Capture the cell that displays the provided text and extract its (x, y) central coordinate. 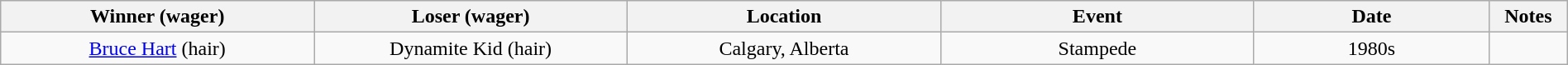
Loser (wager) (471, 17)
Calgary, Alberta (784, 48)
Event (1097, 17)
Notes (1528, 17)
Location (784, 17)
Dynamite Kid (hair) (471, 48)
Winner (wager) (157, 17)
Stampede (1097, 48)
1980s (1371, 48)
Date (1371, 17)
Bruce Hart (hair) (157, 48)
